Output the (X, Y) coordinate of the center of the cell containing the given text.  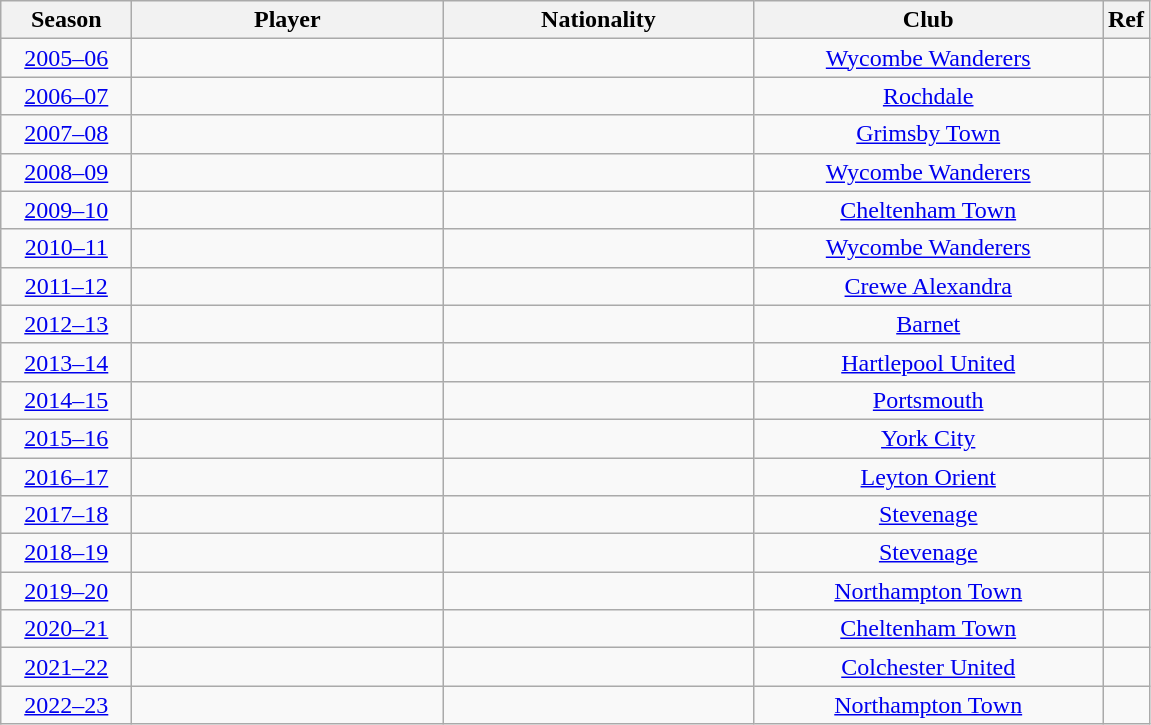
Leyton Orient (928, 477)
Nationality (598, 20)
2021–22 (66, 667)
2007–08 (66, 134)
York City (928, 438)
2009–10 (66, 210)
2011–12 (66, 286)
2017–18 (66, 515)
Barnet (928, 324)
2018–19 (66, 553)
2006–07 (66, 96)
Ref (1126, 20)
2019–20 (66, 591)
Portsmouth (928, 400)
Player (288, 20)
2013–14 (66, 362)
2014–15 (66, 400)
Hartlepool United (928, 362)
Club (928, 20)
2015–16 (66, 438)
Rochdale (928, 96)
2008–09 (66, 172)
Grimsby Town (928, 134)
2005–06 (66, 58)
2012–13 (66, 324)
2010–11 (66, 248)
Crewe Alexandra (928, 286)
Season (66, 20)
Colchester United (928, 667)
2022–23 (66, 705)
2020–21 (66, 629)
2016–17 (66, 477)
